Capture the cell that displays the provided text and extract its [x, y] central coordinate. 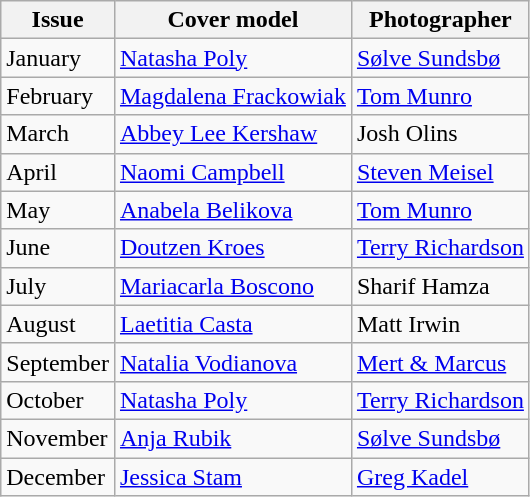
Mariacarla Boscono [232, 286]
December [58, 477]
Abbey Lee Kershaw [232, 134]
Josh Olins [440, 134]
Laetitia Casta [232, 324]
Jessica Stam [232, 477]
April [58, 172]
March [58, 134]
Greg Kadel [440, 477]
Doutzen Kroes [232, 248]
September [58, 362]
Photographer [440, 20]
November [58, 438]
Matt Irwin [440, 324]
Cover model [232, 20]
July [58, 286]
Natalia Vodianova [232, 362]
Sharif Hamza [440, 286]
May [58, 210]
Issue [58, 20]
Anabela Belikova [232, 210]
August [58, 324]
Mert & Marcus [440, 362]
June [58, 248]
October [58, 400]
January [58, 58]
Magdalena Frackowiak [232, 96]
Naomi Campbell [232, 172]
Anja Rubik [232, 438]
Steven Meisel [440, 172]
February [58, 96]
